Locate the cell with the specified text and output its (x, y) center coordinate. 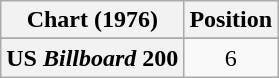
US Billboard 200 (92, 58)
6 (231, 58)
Position (231, 20)
Chart (1976) (92, 20)
